Scan for the cell matching the given text and deliver its (x, y) coordinate at center. 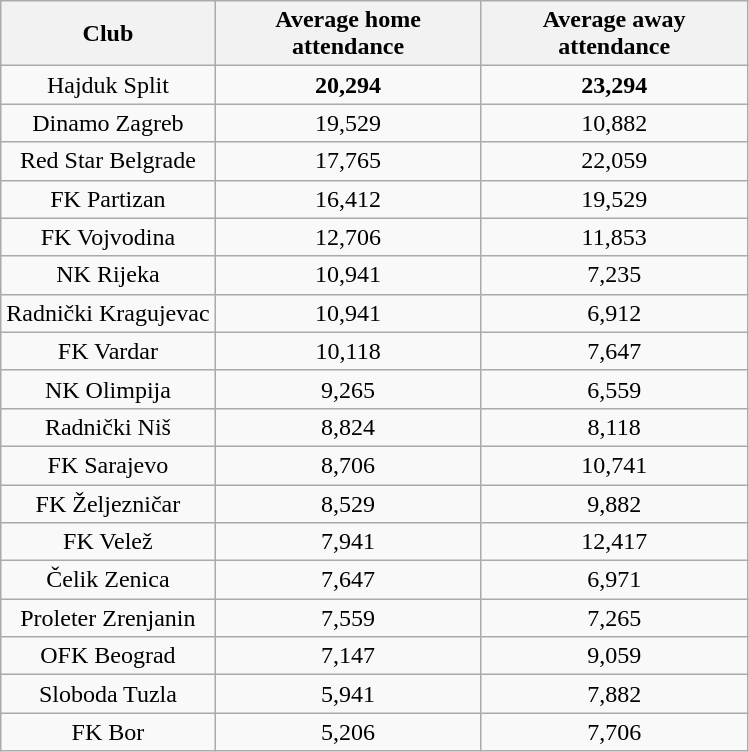
NK Olimpija (108, 389)
10,882 (614, 123)
Dinamo Zagreb (108, 123)
Proleter Zrenjanin (108, 618)
FK Sarajevo (108, 465)
7,235 (614, 275)
FK Vardar (108, 351)
11,853 (614, 237)
Čelik Zenica (108, 580)
FK Partizan (108, 199)
5,206 (348, 732)
9,882 (614, 503)
5,941 (348, 694)
Hajduk Split (108, 85)
8,824 (348, 427)
7,559 (348, 618)
17,765 (348, 161)
Club (108, 34)
8,118 (614, 427)
9,265 (348, 389)
OFK Beograd (108, 656)
Sloboda Tuzla (108, 694)
6,971 (614, 580)
7,706 (614, 732)
7,265 (614, 618)
Radnički Niš (108, 427)
7,941 (348, 542)
8,529 (348, 503)
NK Rijeka (108, 275)
12,417 (614, 542)
FK Bor (108, 732)
12,706 (348, 237)
22,059 (614, 161)
7,147 (348, 656)
Radnički Kragujevac (108, 313)
10,741 (614, 465)
8,706 (348, 465)
23,294 (614, 85)
9,059 (614, 656)
FK Velež (108, 542)
6,559 (614, 389)
FK Vojvodina (108, 237)
Average home attendance (348, 34)
Red Star Belgrade (108, 161)
6,912 (614, 313)
Average away attendance (614, 34)
10,118 (348, 351)
7,882 (614, 694)
20,294 (348, 85)
FK Željezničar (108, 503)
16,412 (348, 199)
